Locate the cell with the specified text and output its (X, Y) center coordinate. 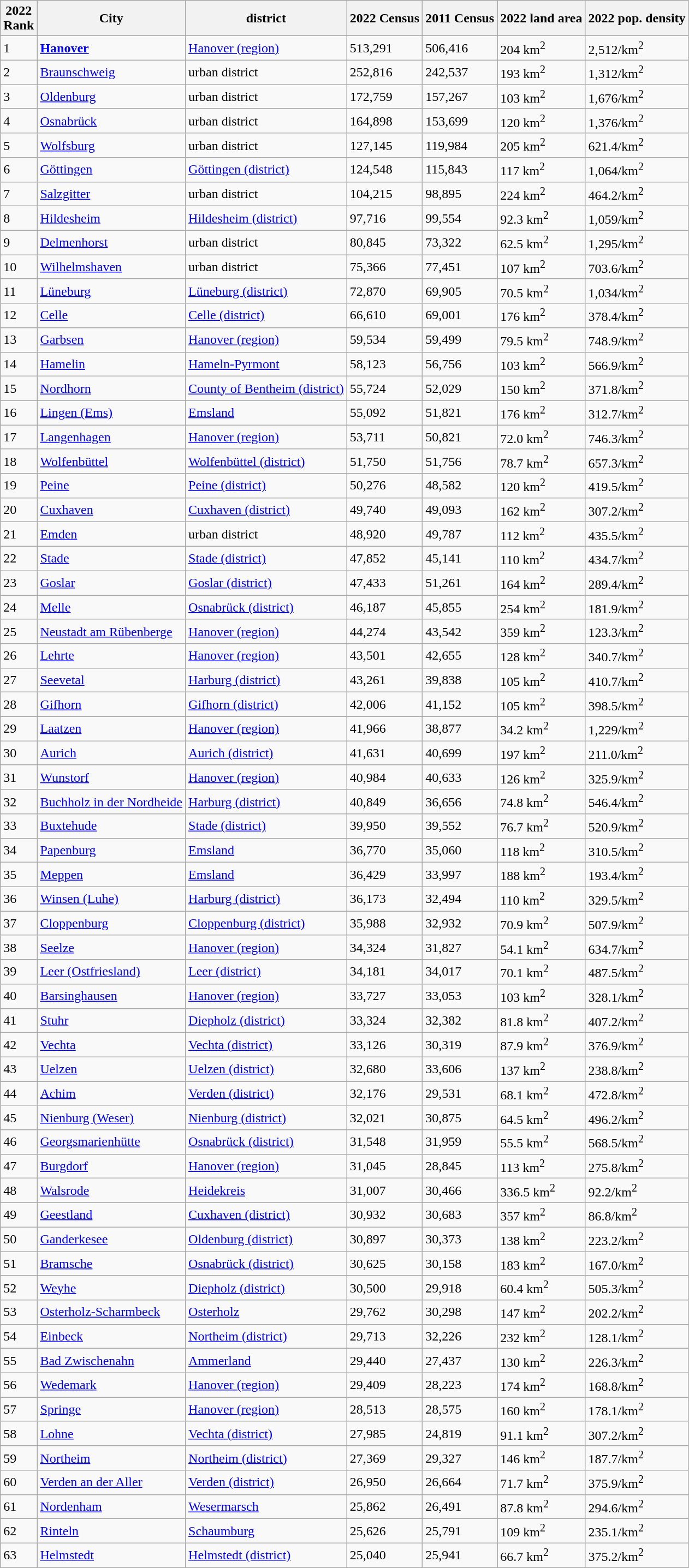
55,724 (384, 388)
568.5/km2 (637, 1142)
43,261 (384, 680)
1,376/km2 (637, 121)
75,366 (384, 267)
Celle (111, 315)
Burgdorf (111, 1166)
178.1/km2 (637, 1410)
99,554 (460, 218)
98,895 (460, 194)
378.4/km2 (637, 315)
107 km2 (542, 267)
County of Bentheim (district) (266, 388)
62 (19, 1531)
56 (19, 1385)
Aurich (111, 753)
9 (19, 242)
Leer (district) (266, 972)
359 km2 (542, 632)
33 (19, 826)
48,920 (384, 535)
2 (19, 72)
58,123 (384, 364)
27,437 (460, 1361)
Wolfenbüttel (district) (266, 462)
Neustadt am Rübenberge (111, 632)
53,711 (384, 438)
376.9/km2 (637, 1045)
62.5 km2 (542, 242)
66,610 (384, 315)
60 (19, 1483)
32,382 (460, 1020)
Wesermarsch (266, 1507)
40,699 (460, 753)
77,451 (460, 267)
Barsinghausen (111, 996)
Lüneburg (district) (266, 291)
97,716 (384, 218)
Göttingen (district) (266, 170)
Buxtehude (111, 826)
Bramsche (111, 1264)
Weyhe (111, 1288)
746.3/km2 (637, 438)
44 (19, 1093)
33,324 (384, 1020)
Wolfsburg (111, 145)
Wilhelmshaven (111, 267)
29,531 (460, 1093)
39 (19, 972)
183 km2 (542, 1264)
91.1 km2 (542, 1434)
40,984 (384, 777)
Lehrte (111, 656)
Göttingen (111, 170)
Emden (111, 535)
32,932 (460, 923)
29,409 (384, 1385)
226.3/km2 (637, 1361)
1,059/km2 (637, 218)
Hameln-Pyrmont (266, 364)
Verden an der Aller (111, 1483)
42,655 (460, 656)
Gifhorn (district) (266, 705)
70.9 km2 (542, 923)
224 km2 (542, 194)
48,582 (460, 486)
164,898 (384, 121)
357 km2 (542, 1214)
87.9 km2 (542, 1045)
193 km2 (542, 72)
27,985 (384, 1434)
1,229/km2 (637, 729)
26,491 (460, 1507)
254 km2 (542, 608)
8 (19, 218)
162 km2 (542, 510)
37 (19, 923)
294.6/km2 (637, 1507)
20 (19, 510)
71.7 km2 (542, 1483)
52,029 (460, 388)
Achim (111, 1093)
124,548 (384, 170)
112 km2 (542, 535)
42,006 (384, 705)
2,512/km2 (637, 48)
50,821 (460, 438)
32,494 (460, 899)
28 (19, 705)
205 km2 (542, 145)
29,762 (384, 1313)
55,092 (384, 412)
15 (19, 388)
40,849 (384, 802)
7 (19, 194)
51,261 (460, 583)
371.8/km2 (637, 388)
Peine (district) (266, 486)
92.2/km2 (637, 1190)
31,959 (460, 1142)
496.2/km2 (637, 1117)
50,276 (384, 486)
513,291 (384, 48)
29,918 (460, 1288)
Springe (111, 1410)
25,040 (384, 1555)
507.9/km2 (637, 923)
211.0/km2 (637, 753)
Leer (Ostfriesland) (111, 972)
Hildesheim (district) (266, 218)
34,324 (384, 947)
36 (19, 899)
2022Rank (19, 19)
25,941 (460, 1555)
30,897 (384, 1240)
Lohne (111, 1434)
30,319 (460, 1045)
Peine (111, 486)
40,633 (460, 777)
Stade (111, 559)
51,756 (460, 462)
312.7/km2 (637, 412)
29,440 (384, 1361)
39,552 (460, 826)
117 km2 (542, 170)
Northeim (111, 1458)
Osterholz (266, 1313)
56,756 (460, 364)
34,017 (460, 972)
128.1/km2 (637, 1337)
14 (19, 364)
Oldenburg (district) (266, 1240)
43 (19, 1069)
1,064/km2 (637, 170)
80,845 (384, 242)
12 (19, 315)
1 (19, 48)
54.1 km2 (542, 947)
310.5/km2 (637, 850)
Uelzen (district) (266, 1069)
Seevetal (111, 680)
31,548 (384, 1142)
6 (19, 170)
46,187 (384, 608)
329.5/km2 (637, 899)
147 km2 (542, 1313)
Geestland (111, 1214)
25,862 (384, 1507)
Lüneburg (111, 291)
150 km2 (542, 388)
235.1/km2 (637, 1531)
2011 Census (460, 19)
657.3/km2 (637, 462)
63 (19, 1555)
Meppen (111, 875)
146 km2 (542, 1458)
24,819 (460, 1434)
70.1 km2 (542, 972)
Cloppenburg (111, 923)
district (266, 19)
168.8/km2 (637, 1385)
340.7/km2 (637, 656)
59,534 (384, 339)
35,060 (460, 850)
109 km2 (542, 1531)
520.9/km2 (637, 826)
634.7/km2 (637, 947)
Hamelin (111, 364)
16 (19, 412)
104,215 (384, 194)
19 (19, 486)
55.5 km2 (542, 1142)
28,575 (460, 1410)
29,327 (460, 1458)
36,429 (384, 875)
410.7/km2 (637, 680)
123.3/km2 (637, 632)
74.8 km2 (542, 802)
47,433 (384, 583)
Gifhorn (111, 705)
49,740 (384, 510)
51,821 (460, 412)
138 km2 (542, 1240)
Buchholz in der Nordheide (111, 802)
1,295/km2 (637, 242)
51 (19, 1264)
Celle (district) (266, 315)
434.7/km2 (637, 559)
30,625 (384, 1264)
703.6/km2 (637, 267)
69,001 (460, 315)
34 (19, 850)
32,176 (384, 1093)
30,373 (460, 1240)
Goslar (111, 583)
60.4 km2 (542, 1288)
70.5 km2 (542, 291)
47 (19, 1166)
232 km2 (542, 1337)
137 km2 (542, 1069)
407.2/km2 (637, 1020)
55 (19, 1361)
38 (19, 947)
275.8/km2 (637, 1166)
Bad Zwischenahn (111, 1361)
Einbeck (111, 1337)
487.5/km2 (637, 972)
2022 land area (542, 19)
Oldenburg (111, 97)
113 km2 (542, 1166)
52 (19, 1288)
73,322 (460, 242)
46 (19, 1142)
748.9/km2 (637, 339)
Schaumburg (266, 1531)
193.4/km2 (637, 875)
375.2/km2 (637, 1555)
325.9/km2 (637, 777)
Rinteln (111, 1531)
69,905 (460, 291)
23 (19, 583)
41,152 (460, 705)
10 (19, 267)
187.7/km2 (637, 1458)
39,950 (384, 826)
58 (19, 1434)
31,827 (460, 947)
164 km2 (542, 583)
398.5/km2 (637, 705)
51,750 (384, 462)
33,053 (460, 996)
18 (19, 462)
31 (19, 777)
Helmstedt (district) (266, 1555)
48 (19, 1190)
252,816 (384, 72)
13 (19, 339)
53 (19, 1313)
Stuhr (111, 1020)
160 km2 (542, 1410)
Hanover (111, 48)
22 (19, 559)
31,045 (384, 1166)
Wunstorf (111, 777)
3 (19, 97)
30,298 (460, 1313)
45,855 (460, 608)
Aurich (district) (266, 753)
Nienburg (district) (266, 1117)
Nordenham (111, 1507)
4 (19, 121)
Wedemark (111, 1385)
30,932 (384, 1214)
87.8 km2 (542, 1507)
621.4/km2 (637, 145)
44,274 (384, 632)
Melle (111, 608)
33,606 (460, 1069)
Papenburg (111, 850)
38,877 (460, 729)
115,843 (460, 170)
59 (19, 1458)
68.1 km2 (542, 1093)
1,312/km2 (637, 72)
33,727 (384, 996)
36,173 (384, 899)
336.5 km2 (542, 1190)
505.3/km2 (637, 1288)
66.7 km2 (542, 1555)
47,852 (384, 559)
57 (19, 1410)
289.4/km2 (637, 583)
5 (19, 145)
Vechta (111, 1045)
32,226 (460, 1337)
127,145 (384, 145)
419.5/km2 (637, 486)
32,680 (384, 1069)
33,126 (384, 1045)
26,950 (384, 1483)
1,034/km2 (637, 291)
375.9/km2 (637, 1483)
34,181 (384, 972)
31,007 (384, 1190)
54 (19, 1337)
Helmstedt (111, 1555)
172,759 (384, 97)
167.0/km2 (637, 1264)
43,542 (460, 632)
33,997 (460, 875)
Goslar (district) (266, 583)
61 (19, 1507)
Osnabrück (111, 121)
Lingen (Ems) (111, 412)
197 km2 (542, 753)
72,870 (384, 291)
Georgsmarienhütte (111, 1142)
59,499 (460, 339)
32,021 (384, 1117)
119,984 (460, 145)
81.8 km2 (542, 1020)
72.0 km2 (542, 438)
Delmenhorst (111, 242)
30,466 (460, 1190)
Ganderkesee (111, 1240)
49,787 (460, 535)
26 (19, 656)
30,683 (460, 1214)
30,500 (384, 1288)
26,664 (460, 1483)
27,369 (384, 1458)
Wolfenbüttel (111, 462)
25,791 (460, 1531)
Ammerland (266, 1361)
30,158 (460, 1264)
Cloppenburg (district) (266, 923)
153,699 (460, 121)
50 (19, 1240)
128 km2 (542, 656)
35 (19, 875)
Hildesheim (111, 218)
2022 Census (384, 19)
41 (19, 1020)
79.5 km2 (542, 339)
Nienburg (Weser) (111, 1117)
39,838 (460, 680)
Braunschweig (111, 72)
11 (19, 291)
36,656 (460, 802)
36,770 (384, 850)
126 km2 (542, 777)
130 km2 (542, 1361)
506,416 (460, 48)
435.5/km2 (637, 535)
Laatzen (111, 729)
566.9/km2 (637, 364)
64.5 km2 (542, 1117)
464.2/km2 (637, 194)
472.8/km2 (637, 1093)
Seelze (111, 947)
35,988 (384, 923)
188 km2 (542, 875)
49 (19, 1214)
Cuxhaven (111, 510)
25 (19, 632)
Langenhagen (111, 438)
157,267 (460, 97)
242,537 (460, 72)
Heidekreis (266, 1190)
29 (19, 729)
29,713 (384, 1337)
49,093 (460, 510)
202.2/km2 (637, 1313)
43,501 (384, 656)
Winsen (Luhe) (111, 899)
Salzgitter (111, 194)
238.8/km2 (637, 1069)
45,141 (460, 559)
174 km2 (542, 1385)
181.9/km2 (637, 608)
78.7 km2 (542, 462)
76.7 km2 (542, 826)
223.2/km2 (637, 1240)
Uelzen (111, 1069)
21 (19, 535)
17 (19, 438)
118 km2 (542, 850)
Osterholz-Scharmbeck (111, 1313)
41,966 (384, 729)
32 (19, 802)
30,875 (460, 1117)
328.1/km2 (637, 996)
28,223 (460, 1385)
41,631 (384, 753)
86.8/km2 (637, 1214)
25,626 (384, 1531)
Nordhorn (111, 388)
1,676/km2 (637, 97)
City (111, 19)
28,513 (384, 1410)
42 (19, 1045)
92.3 km2 (542, 218)
204 km2 (542, 48)
34.2 km2 (542, 729)
30 (19, 753)
40 (19, 996)
28,845 (460, 1166)
24 (19, 608)
2022 pop. density (637, 19)
546.4/km2 (637, 802)
27 (19, 680)
Walsrode (111, 1190)
45 (19, 1117)
Garbsen (111, 339)
